Pinpoint the cell where the given text exists, returning its [X, Y] midpoint coordinate. 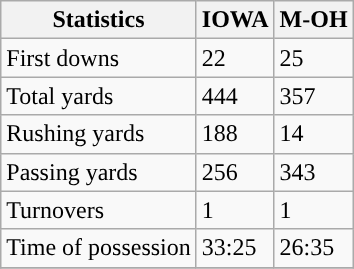
256 [235, 172]
Total yards [99, 96]
33:25 [235, 248]
444 [235, 96]
M-OH [314, 20]
Rushing yards [99, 134]
Statistics [99, 20]
25 [314, 58]
188 [235, 134]
357 [314, 96]
IOWA [235, 20]
22 [235, 58]
Time of possession [99, 248]
First downs [99, 58]
14 [314, 134]
343 [314, 172]
Turnovers [99, 210]
26:35 [314, 248]
Passing yards [99, 172]
